Find where the given text appears and provide that cell's center as [x, y] coordinate. 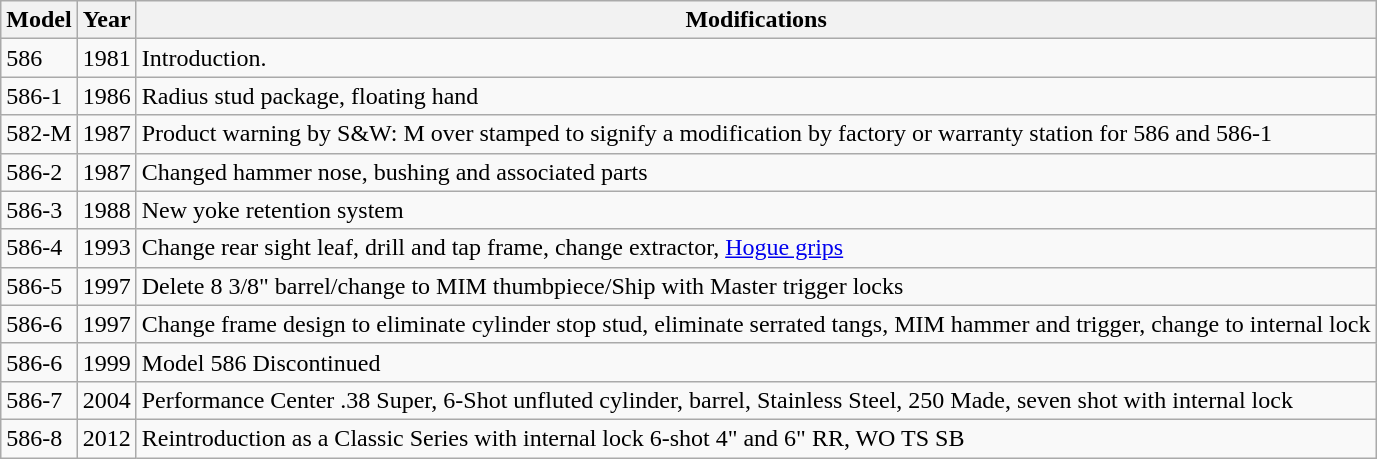
2004 [106, 400]
586-7 [39, 400]
586-4 [39, 248]
Change frame design to eliminate cylinder stop stud, eliminate serrated tangs, MIM hammer and trigger, change to internal lock [756, 324]
586-1 [39, 96]
582-M [39, 134]
Model [39, 20]
Performance Center .38 Super, 6-Shot unfluted cylinder, barrel, Stainless Steel, 250 Made, seven shot with internal lock [756, 400]
586-5 [39, 286]
Product warning by S&W: M over stamped to signify a modification by factory or warranty station for 586 and 586-1 [756, 134]
Introduction. [756, 58]
1986 [106, 96]
1993 [106, 248]
1981 [106, 58]
1999 [106, 362]
Delete 8 3/8" barrel/change to MIM thumbpiece/Ship with Master trigger locks [756, 286]
586 [39, 58]
Model 586 Discontinued [756, 362]
Changed hammer nose, bushing and associated parts [756, 172]
New yoke retention system [756, 210]
Radius stud package, floating hand [756, 96]
586-3 [39, 210]
Modifications [756, 20]
586-8 [39, 438]
Reintroduction as a Classic Series with internal lock 6-shot 4" and 6" RR, WO TS SB [756, 438]
586-2 [39, 172]
2012 [106, 438]
Year [106, 20]
1988 [106, 210]
Change rear sight leaf, drill and tap frame, change extractor, Hogue grips [756, 248]
